Return (X, Y) of the center of cell containing provided text 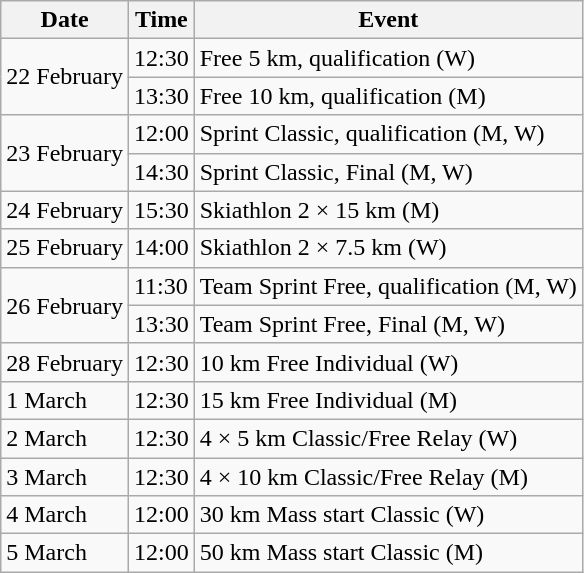
25 February (65, 248)
Date (65, 20)
24 February (65, 210)
Event (388, 20)
10 km Free Individual (W) (388, 362)
5 March (65, 553)
4 × 5 km Classic/Free Relay (W) (388, 438)
Free 5 km, qualification (W) (388, 58)
Sprint Classic, qualification (M, W) (388, 134)
4 March (65, 515)
14:30 (161, 172)
1 March (65, 400)
14:00 (161, 248)
28 February (65, 362)
Free 10 km, qualification (M) (388, 96)
23 February (65, 153)
Sprint Classic, Final (M, W) (388, 172)
11:30 (161, 286)
4 × 10 km Classic/Free Relay (M) (388, 477)
26 February (65, 305)
15:30 (161, 210)
15 km Free Individual (M) (388, 400)
Team Sprint Free, Final (M, W) (388, 324)
30 km Mass start Classic (W) (388, 515)
Skiathlon 2 × 15 km (M) (388, 210)
Skiathlon 2 × 7.5 km (W) (388, 248)
22 February (65, 77)
50 km Mass start Classic (M) (388, 553)
Team Sprint Free, qualification (M, W) (388, 286)
2 March (65, 438)
Time (161, 20)
3 March (65, 477)
